Extract the [X, Y] coordinate from the center of the cell holding the provided text.  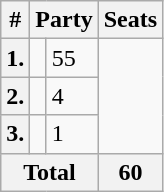
# [16, 20]
55 [72, 58]
4 [72, 96]
60 [130, 172]
3. [16, 134]
Total [50, 172]
1 [72, 134]
Seats [130, 20]
1. [16, 58]
Party [64, 20]
2. [16, 96]
